For the text-containing cell, return its midpoint in (X, Y) coordinate format. 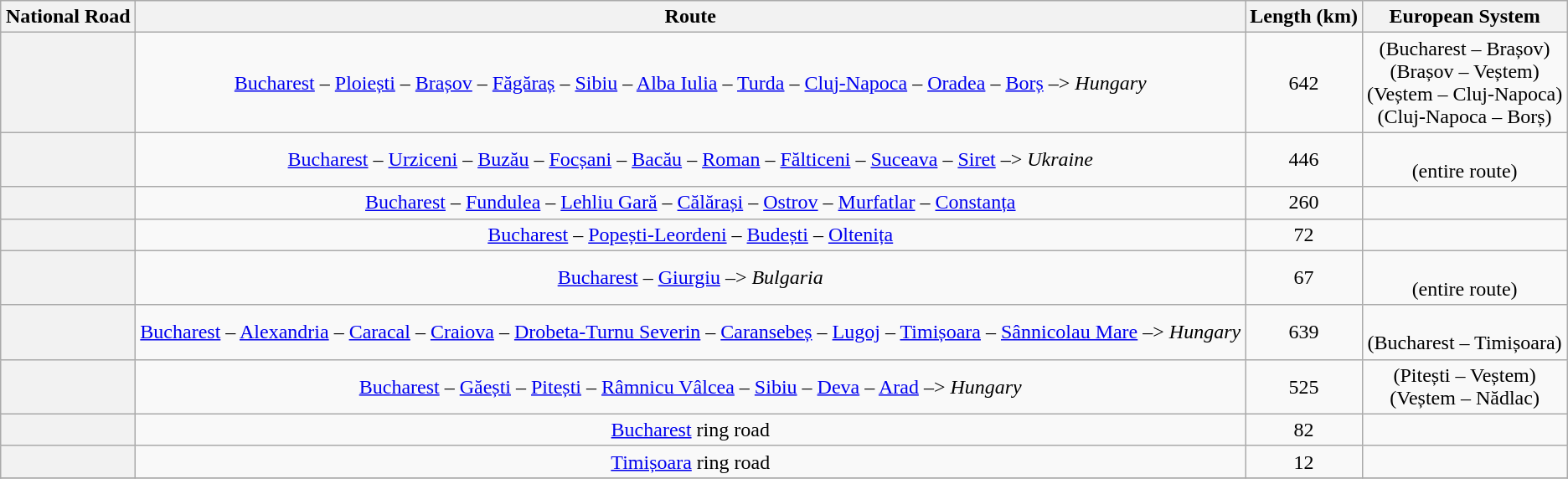
12 (1304, 461)
Bucharest – Popești-Leordeni – Budești – Oltenița (690, 234)
260 (1304, 203)
National Road (69, 17)
Bucharest – Găești – Pitești – Râmnicu Vâlcea – Sibiu – Deva – Arad –> Hungary (690, 387)
Bucharest – Ploiești – Brașov – Făgăraș – Sibiu – Alba Iulia – Turda – Cluj-Napoca – Oradea – Borș –> Hungary (690, 82)
446 (1304, 159)
525 (1304, 387)
(Pitești – Veștem) (Veștem – Nădlac) (1464, 387)
Bucharest – Giurgiu –> Bulgaria (690, 278)
82 (1304, 430)
Bucharest ring road (690, 430)
639 (1304, 332)
European System (1464, 17)
Timișoara ring road (690, 461)
(Bucharest – Brașov) (Brașov – Veștem) (Veștem – Cluj-Napoca) (Cluj-Napoca – Borș) (1464, 82)
Bucharest – Urziceni – Buzău – Focșani – Bacău – Roman – Fălticeni – Suceava – Siret –> Ukraine (690, 159)
Length (km) (1304, 17)
Bucharest – Fundulea – Lehliu Gară – Călărași – Ostrov – Murfatlar – Constanța (690, 203)
Bucharest – Alexandria – Caracal – Craiova – Drobeta-Turnu Severin – Caransebeș – Lugoj – Timișoara – Sânnicolau Mare –> Hungary (690, 332)
(Bucharest – Timișoara) (1464, 332)
Route (690, 17)
72 (1304, 234)
642 (1304, 82)
67 (1304, 278)
